Extract the (X, Y) coordinate from the center of the cell holding the provided text.  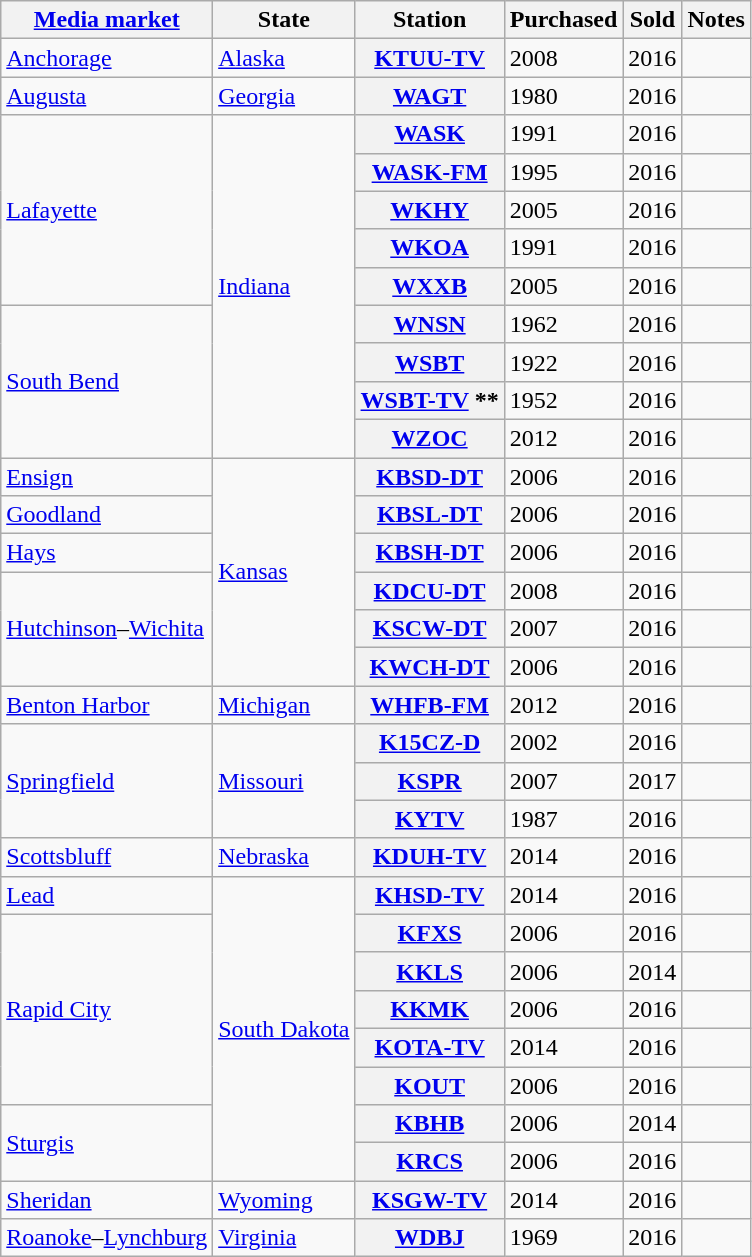
KKMK (430, 1009)
Hutchinson–Wichita (107, 629)
Rapid City (107, 1009)
Missouri (284, 781)
Georgia (284, 96)
KBSD-DT (430, 477)
WSBT-TV ** (430, 400)
WASK (430, 134)
KOUT (430, 1085)
2002 (564, 743)
KKLS (430, 971)
KSPR (430, 781)
KHSD-TV (430, 895)
Augusta (107, 96)
1980 (564, 96)
Notes (716, 20)
Springfield (107, 781)
Kansas (284, 572)
Sheridan (107, 1200)
Roanoke–Lynchburg (107, 1238)
KYTV (430, 819)
WXXB (430, 286)
WNSN (430, 324)
KWCH-DT (430, 667)
Sturgis (107, 1143)
Media market (107, 20)
Goodland (107, 515)
Purchased (564, 20)
Wyoming (284, 1200)
1995 (564, 172)
KDCU-DT (430, 591)
2017 (652, 781)
WKOA (430, 248)
KFXS (430, 933)
Virginia (284, 1238)
Lead (107, 895)
1962 (564, 324)
WAGT (430, 96)
KBSH-DT (430, 553)
Anchorage (107, 58)
KRCS (430, 1162)
1952 (564, 400)
WASK-FM (430, 172)
KTUU-TV (430, 58)
WDBJ (430, 1238)
KDUH-TV (430, 857)
State (284, 20)
Michigan (284, 705)
Hays (107, 553)
WHFB-FM (430, 705)
WKHY (430, 210)
South Dakota (284, 1028)
Scottsbluff (107, 857)
Lafayette (107, 210)
KOTA-TV (430, 1047)
KBHB (430, 1124)
1969 (564, 1238)
WSBT (430, 362)
KSGW-TV (430, 1200)
KSCW-DT (430, 629)
Indiana (284, 286)
Ensign (107, 477)
South Bend (107, 381)
1922 (564, 362)
Sold (652, 20)
K15CZ-D (430, 743)
WZOC (430, 438)
Alaska (284, 58)
1987 (564, 819)
KBSL-DT (430, 515)
Nebraska (284, 857)
Benton Harbor (107, 705)
Station (430, 20)
